Search for the cell housing the specified text and yield its (x, y) center coordinate. 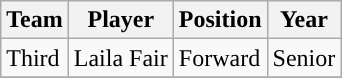
Forward (220, 58)
Position (220, 20)
Laila Fair (120, 58)
Senior (304, 58)
Player (120, 20)
Third (35, 58)
Team (35, 20)
Year (304, 20)
